Locate the cell with the specified text and output its [x, y] center coordinate. 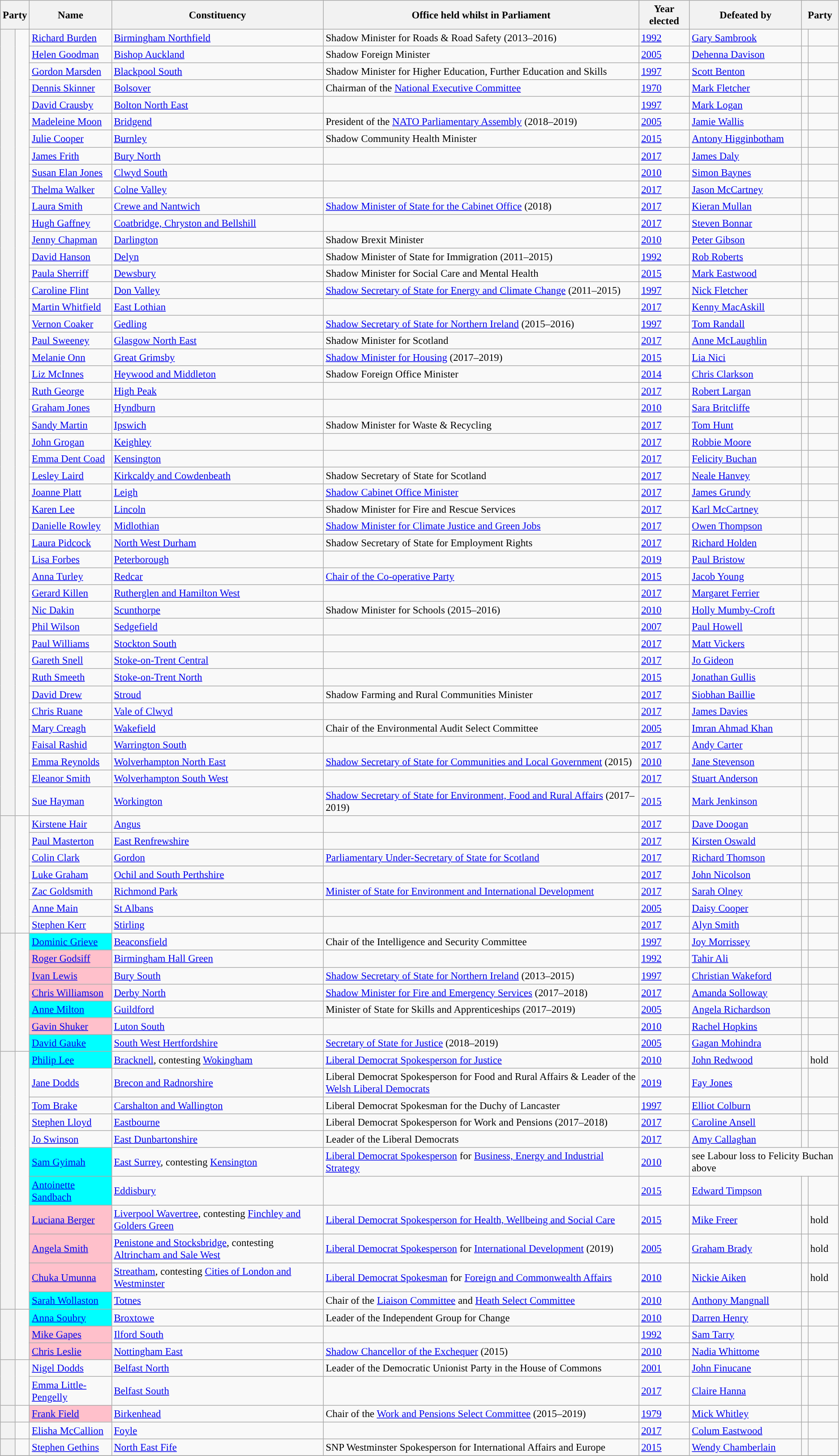
Hyndburn [218, 408]
Nick Fletcher [745, 290]
Workington [218, 801]
Tom Hunt [745, 425]
Richmond Park [218, 891]
Thelma Walker [71, 189]
Keighley [218, 442]
Caroline Flint [71, 290]
David Crausby [71, 105]
Bishop Auckland [218, 55]
Lia Nici [745, 358]
Angela Smith [71, 1249]
Chair of the Liaison Committee and Heath Select Committee [481, 1301]
Imran Ahmad Khan [745, 728]
Belfast North [218, 1368]
Sedgefield [218, 627]
Wolverhampton North East [218, 762]
see Labour loss to Felicity Buchan above [764, 1162]
James Frith [71, 156]
Anne Milton [71, 1009]
Redcar [218, 577]
Madeleine Moon [71, 122]
Colin Clark [71, 858]
Sandy Martin [71, 425]
Lesley Laird [71, 475]
Scott Benton [745, 72]
Paul Bristow [745, 560]
Derby North [218, 993]
Guildford [218, 1009]
Julie Cooper [71, 139]
Shadow Community Health Minister [481, 139]
Clwyd South [218, 172]
Holly Mumby-Croft [745, 610]
Leader of the Democratic Unionist Party in the House of Commons [481, 1368]
Mark Logan [745, 105]
Luciana Berger [71, 1220]
Vernon Coaker [71, 324]
Anthony Mangnall [745, 1301]
Shadow Secretary of State for Environment, Food and Rural Affairs (2017–2019) [481, 801]
Paul Sweeney [71, 341]
Laura Smith [71, 206]
Stephen Gethins [71, 1447]
Ilford South [218, 1334]
Brecon and Radnorshire [218, 1083]
Martin Whitfield [71, 307]
Stephen Lloyd [71, 1122]
Mike Gapes [71, 1334]
Colum Eastwood [745, 1430]
Paul Williams [71, 644]
Year elected [664, 15]
1970 [664, 88]
Felicity Buchan [745, 458]
Eleanor Smith [71, 779]
Office held whilst in Parliament [481, 15]
Dehenna Davison [745, 55]
Shadow Minister for Housing (2017–2019) [481, 358]
Stuart Anderson [745, 779]
Stephen Kerr [71, 925]
Amy Callaghan [745, 1139]
Rutherglen and Hamilton West [218, 593]
Shadow Minister for Schools (2015–2016) [481, 610]
Minister of State for Environment and International Development [481, 891]
South West Hertfordshire [218, 1043]
James Grundy [745, 492]
Stirling [218, 925]
Leigh [218, 492]
Nadia Whittome [745, 1351]
Streatham, contesting Cities of London and Westminster [218, 1278]
Liberal Democrat Spokesperson for Work and Pensions (2017–2018) [481, 1122]
Mark Jenkinson [745, 801]
Kirstene Hair [71, 824]
Steven Bonnar [745, 223]
Foyle [218, 1430]
Vale of Clwyd [218, 711]
Constituency [218, 15]
Eddisbury [218, 1191]
Amanda Solloway [745, 993]
Belfast South [218, 1391]
Stockton South [218, 644]
Shadow Minister for Waste & Recycling [481, 425]
Bury North [218, 156]
Leader of the Independent Group for Change [481, 1318]
Name [71, 15]
Anna Turley [71, 577]
Anne McLaughlin [745, 341]
Leader of the Liberal Democrats [481, 1139]
Don Valley [218, 290]
Danielle Rowley [71, 526]
Burnley [218, 139]
Sara Britcliffe [745, 408]
Stroud [218, 694]
Wendy Chamberlain [745, 1447]
Mark Fletcher [745, 88]
Mike Freer [745, 1220]
High Peak [218, 391]
Rachel Hopkins [745, 1026]
Minister of State for Skills and Apprenticeships (2017–2019) [481, 1009]
Shadow Minister of State for Immigration (2011–2015) [481, 257]
Laura Pidcock [71, 543]
Chair of the Environmental Audit Select Committee [481, 728]
Angela Richardson [745, 1009]
Frank Field [71, 1414]
Helen Goodman [71, 55]
Shadow Minister for Higher Education, Further Education and Skills [481, 72]
Shadow Chancellor of the Exchequer (2015) [481, 1351]
Owen Thompson [745, 526]
Nic Dakin [71, 610]
Chris Ruane [71, 711]
Paula Sherriff [71, 274]
Liberal Democrat Spokesman for Foreign and Commonwealth Affairs [481, 1278]
Shadow Minister for Fire and Emergency Services (2017–2018) [481, 993]
Darlington [218, 240]
Ruth Smeeth [71, 677]
Gordon [218, 858]
Stoke-on-Trent North [218, 677]
Margaret Ferrier [745, 593]
Sam Gyimah [71, 1162]
East Lothian [218, 307]
North West Durham [218, 543]
Jenny Chapman [71, 240]
Bolton North East [218, 105]
Susan Elan Jones [71, 172]
Peterborough [218, 560]
Shadow Secretary of State for Northern Ireland (2015–2016) [481, 324]
St Albans [218, 908]
Kenny MacAskill [745, 307]
Sarah Wollaston [71, 1301]
Chris Leslie [71, 1351]
Shadow Secretary of State for Communities and Local Government (2015) [481, 762]
Bolsover [218, 88]
Birmingham Northfield [218, 38]
Crewe and Nantwich [218, 206]
Dewsbury [218, 274]
Shadow Cabinet Office Minister [481, 492]
Coatbridge, Chryston and Bellshill [218, 223]
Christian Wakeford [745, 976]
Mick Whitley [745, 1414]
Gary Sambrook [745, 38]
Parliamentary Under-Secretary of State for Scotland [481, 858]
Wolverhampton South West [218, 779]
Neale Hanvey [745, 475]
Beaconsfield [218, 942]
Philip Lee [71, 1060]
Robert Largan [745, 391]
Chris Williamson [71, 993]
Darren Henry [745, 1318]
Great Grimsby [218, 358]
Lisa Forbes [71, 560]
Liberal Democrat Spokesperson for Health, Wellbeing and Social Care [481, 1220]
Dennis Skinner [71, 88]
Wakefield [218, 728]
Nottingham East [218, 1351]
Richard Burden [71, 38]
Warrington South [218, 745]
David Drew [71, 694]
Caroline Ansell [745, 1122]
1979 [664, 1414]
Sarah Olney [745, 891]
Jo Swinson [71, 1139]
Colne Valley [218, 189]
Midlothian [218, 526]
Joy Morrissey [745, 942]
Liberal Democrat Spokesperson for International Development (2019) [481, 1249]
Antony Higginbotham [745, 139]
Claire Hanna [745, 1391]
Shadow Secretary of State for Northern Ireland (2013–2015) [481, 976]
Anne Main [71, 908]
Heywood and Middleton [218, 374]
Shadow Minister for Fire and Rescue Services [481, 509]
Tom Randall [745, 324]
Birkenhead [218, 1414]
Phil Wilson [71, 627]
Ipswich [218, 425]
Nickie Aiken [745, 1278]
Graham Brady [745, 1249]
Liberal Democrat Spokesman for the Duchy of Lancaster [481, 1105]
Melanie Onn [71, 358]
Blackpool South [218, 72]
John Grogan [71, 442]
Fay Jones [745, 1083]
Faisal Rashid [71, 745]
East Renfrewshire [218, 841]
Zac Goldsmith [71, 891]
John Redwood [745, 1060]
Birmingham Hall Green [218, 959]
Shadow Minister for Scotland [481, 341]
Ruth George [71, 391]
Richard Thomson [745, 858]
Shadow Secretary of State for Employment Rights [481, 543]
Dominic Grieve [71, 942]
Edward Timpson [745, 1191]
Anna Soubry [71, 1318]
Paul Masterton [71, 841]
Liverpool Wavertree, contesting Finchley and Golders Green [218, 1220]
Sam Tarry [745, 1334]
Ivan Lewis [71, 976]
Jason McCartney [745, 189]
Karl McCartney [745, 509]
East Surrey, contesting Kensington [218, 1162]
Jacob Young [745, 577]
Defeated by [745, 15]
Gagan Mohindra [745, 1043]
Chair of the Work and Pensions Select Committee (2015–2019) [481, 1414]
Peter Gibson [745, 240]
Shadow Minister for Climate Justice and Green Jobs [481, 526]
Luton South [218, 1026]
Tahir Ali [745, 959]
Carshalton and Wallington [218, 1105]
Jane Stevenson [745, 762]
Chair of the Co-operative Party [481, 577]
Ochil and South Perthshire [218, 875]
Liberal Democrat Spokesperson for Business, Energy and Industrial Strategy [481, 1162]
Delyn [218, 257]
Secretary of State for Justice (2018–2019) [481, 1043]
Kirkcaldy and Cowdenbeath [218, 475]
Matt Vickers [745, 644]
Jo Gideon [745, 660]
Emma Dent Coad [71, 458]
Shadow Secretary of State for Energy and Climate Change (2011–2015) [481, 290]
John Finucane [745, 1368]
Shadow Secretary of State for Scotland [481, 475]
James Davies [745, 711]
Liberal Democrat Spokesperson for Justice [481, 1060]
Totnes [218, 1301]
David Hanson [71, 257]
Shadow Foreign Office Minister [481, 374]
Sue Hayman [71, 801]
2001 [664, 1368]
Jonathan Gullis [745, 677]
Bury South [218, 976]
Dave Doogan [745, 824]
James Daly [745, 156]
Shadow Brexit Minister [481, 240]
Eastbourne [218, 1122]
Shadow Foreign Minister [481, 55]
Rob Roberts [745, 257]
Gavin Shuker [71, 1026]
Chuka Umunna [71, 1278]
2007 [664, 627]
Hugh Gaffney [71, 223]
Daisy Cooper [745, 908]
Jamie Wallis [745, 122]
Mary Creagh [71, 728]
SNP Westminster Spokesperson for International Affairs and Europe [481, 1447]
Alyn Smith [745, 925]
Luke Graham [71, 875]
Roger Godsiff [71, 959]
Joanne Platt [71, 492]
East Dunbartonshire [218, 1139]
Elliot Colburn [745, 1105]
Tom Brake [71, 1105]
Paul Howell [745, 627]
Siobhan Baillie [745, 694]
Gedling [218, 324]
Karen Lee [71, 509]
Gordon Marsden [71, 72]
Bridgend [218, 122]
Broxtowe [218, 1318]
Scunthorpe [218, 610]
Shadow Minister for Roads & Road Safety (2013–2016) [481, 38]
Glasgow North East [218, 341]
Graham Jones [71, 408]
Stoke-on-Trent Central [218, 660]
Gerard Killen [71, 593]
Robbie Moore [745, 442]
Gareth Snell [71, 660]
President of the NATO Parliamentary Assembly (2018–2019) [481, 122]
Lincoln [218, 509]
Kensington [218, 458]
2014 [664, 374]
Shadow Farming and Rural Communities Minister [481, 694]
John Nicolson [745, 875]
Penistone and Stocksbridge, contesting Altrincham and Sale West [218, 1249]
Antoinette Sandbach [71, 1191]
Andy Carter [745, 745]
Elisha McCallion [71, 1430]
North East Fife [218, 1447]
Liz McInnes [71, 374]
Angus [218, 824]
Simon Baynes [745, 172]
Emma Little-Pengelly [71, 1391]
Kieran Mullan [745, 206]
Emma Reynolds [71, 762]
Chris Clarkson [745, 374]
Mark Eastwood [745, 274]
Kirsten Oswald [745, 841]
Shadow Minister for Social Care and Mental Health [481, 274]
Nigel Dodds [71, 1368]
Jane Dodds [71, 1083]
Chair of the Intelligence and Security Committee [481, 942]
Richard Holden [745, 543]
Chairman of the National Executive Committee [481, 88]
Liberal Democrat Spokesperson for Food and Rural Affairs & Leader of the Welsh Liberal Democrats [481, 1083]
David Gauke [71, 1043]
Shadow Minister of State for the Cabinet Office (2018) [481, 206]
Bracknell, contesting Wokingham [218, 1060]
